Output the [X, Y] coordinate of the center of the cell containing the given text.  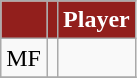
MF [24, 58]
Player [97, 20]
